Pinpoint the cell where the given text exists, returning its (X, Y) midpoint coordinate. 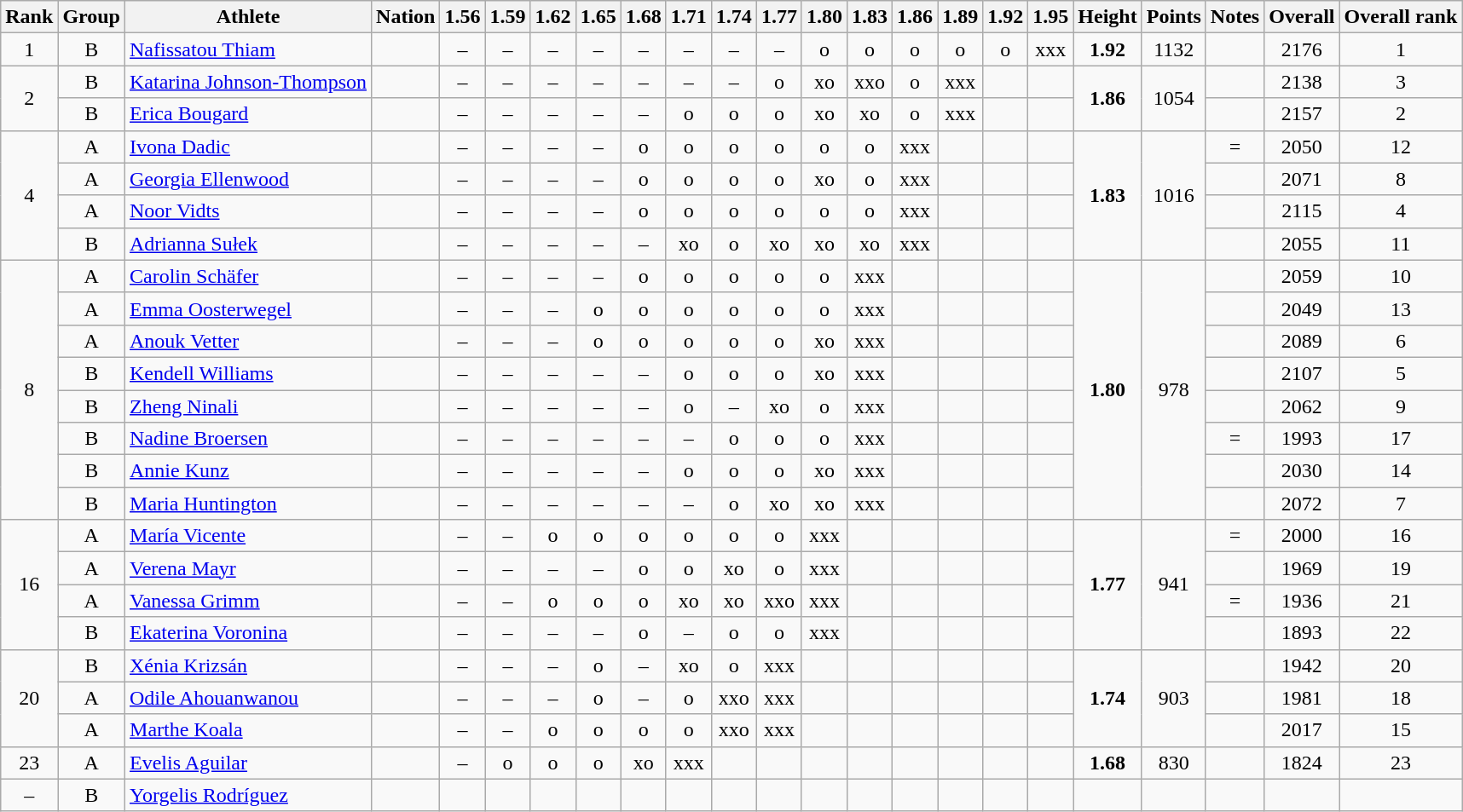
1969 (1302, 568)
Odile Ahouanwanou (249, 698)
2071 (1302, 179)
18 (1401, 698)
19 (1401, 568)
Ekaterina Voronina (249, 633)
Maria Huntington (249, 504)
5 (1401, 373)
Yorgelis Rodríguez (249, 795)
941 (1173, 585)
Athlete (249, 17)
1936 (1302, 601)
Noor Vidts (249, 211)
2049 (1302, 308)
Carolin Schäfer (249, 276)
6 (1401, 341)
1942 (1302, 665)
1016 (1173, 195)
12 (1401, 147)
Notes (1235, 17)
Xénia Krizsán (249, 665)
Ivona Dadic (249, 147)
1.89 (960, 17)
2000 (1302, 536)
2138 (1302, 82)
María Vicente (249, 536)
2072 (1302, 504)
2055 (1302, 244)
Rank (29, 17)
Kendell Williams (249, 373)
Overall rank (1401, 17)
830 (1173, 763)
Adrianna Sułek (249, 244)
2157 (1302, 114)
2115 (1302, 211)
1893 (1302, 633)
2107 (1302, 373)
Vanessa Grimm (249, 601)
13 (1401, 308)
2050 (1302, 147)
Marthe Koala (249, 730)
1.71 (689, 17)
1132 (1173, 49)
Overall (1302, 17)
2089 (1302, 341)
Nadine Broersen (249, 439)
9 (1401, 406)
1993 (1302, 439)
Annie Kunz (249, 471)
Emma Oosterwegel (249, 308)
Height (1107, 17)
1.65 (598, 17)
903 (1173, 698)
15 (1401, 730)
Katarina Johnson-Thompson (249, 82)
Evelis Aguilar (249, 763)
2062 (1302, 406)
Georgia Ellenwood (249, 179)
2176 (1302, 49)
1.62 (552, 17)
10 (1401, 276)
Verena Mayr (249, 568)
1054 (1173, 98)
Nafissatou Thiam (249, 49)
2030 (1302, 471)
1824 (1302, 763)
11 (1401, 244)
1.59 (508, 17)
Zheng Ninali (249, 406)
17 (1401, 439)
Group (92, 17)
1981 (1302, 698)
Anouk Vetter (249, 341)
2017 (1302, 730)
3 (1401, 82)
Points (1173, 17)
2059 (1302, 276)
Erica Bougard (249, 114)
1.56 (462, 17)
22 (1401, 633)
21 (1401, 601)
978 (1173, 389)
Nation (406, 17)
14 (1401, 471)
1.95 (1050, 17)
7 (1401, 504)
